Search for the cell housing the specified text and yield its (X, Y) center coordinate. 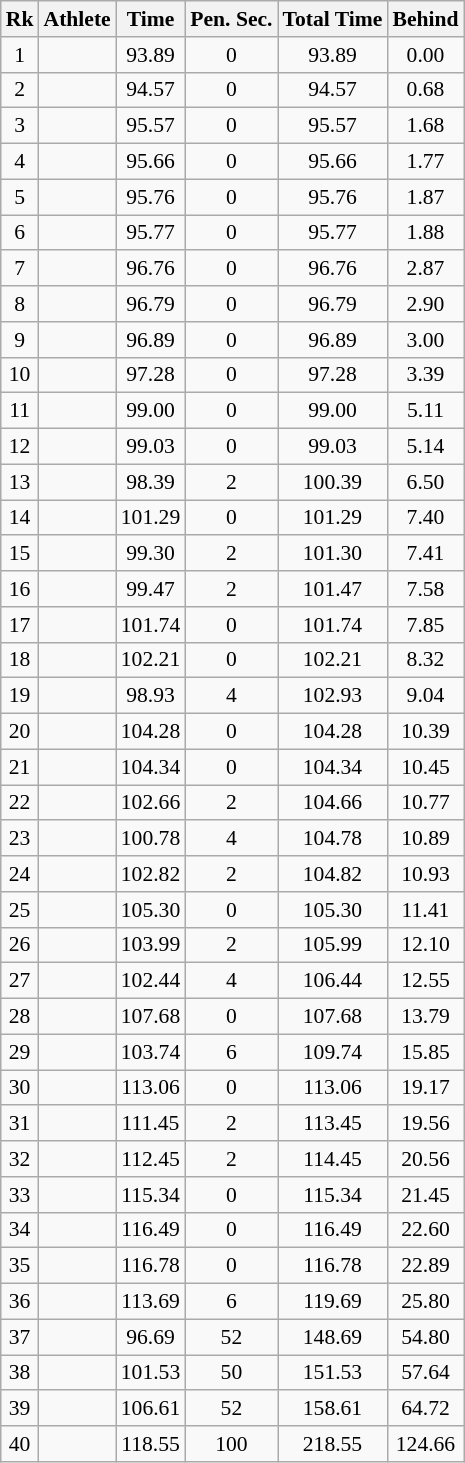
5 (20, 197)
151.53 (333, 1373)
99.47 (150, 589)
99.30 (150, 554)
23 (20, 839)
25 (20, 910)
21.45 (425, 1195)
13 (20, 482)
9.04 (425, 696)
22 (20, 803)
3.00 (425, 340)
98.39 (150, 482)
102.44 (150, 981)
25.80 (425, 1302)
112.45 (150, 1159)
36 (20, 1302)
15.85 (425, 1052)
100 (231, 1444)
101.47 (333, 589)
104.66 (333, 803)
7 (20, 269)
10.77 (425, 803)
2.87 (425, 269)
102.66 (150, 803)
11 (20, 411)
40 (20, 1444)
9 (20, 340)
12.55 (425, 981)
100.78 (150, 839)
35 (20, 1266)
7.41 (425, 554)
113.45 (333, 1124)
Behind (425, 19)
7.40 (425, 518)
8.32 (425, 660)
12.10 (425, 945)
3.39 (425, 375)
26 (20, 945)
27 (20, 981)
10.45 (425, 767)
54.80 (425, 1337)
7.85 (425, 625)
Total Time (333, 19)
22.60 (425, 1230)
13.79 (425, 1017)
1.88 (425, 233)
106.44 (333, 981)
8 (20, 304)
1.68 (425, 126)
10 (20, 375)
100.39 (333, 482)
57.64 (425, 1373)
38 (20, 1373)
0.00 (425, 55)
124.66 (425, 1444)
119.69 (333, 1302)
39 (20, 1409)
5.14 (425, 447)
10.93 (425, 874)
104.82 (333, 874)
17 (20, 625)
105.99 (333, 945)
109.74 (333, 1052)
158.61 (333, 1409)
218.55 (333, 1444)
118.55 (150, 1444)
20 (20, 732)
20.56 (425, 1159)
15 (20, 554)
19.56 (425, 1124)
64.72 (425, 1409)
28 (20, 1017)
50 (231, 1373)
148.69 (333, 1337)
19 (20, 696)
114.45 (333, 1159)
101.30 (333, 554)
Athlete (76, 19)
37 (20, 1337)
102.82 (150, 874)
21 (20, 767)
103.99 (150, 945)
29 (20, 1052)
11.41 (425, 910)
101.53 (150, 1373)
32 (20, 1159)
14 (20, 518)
104.78 (333, 839)
16 (20, 589)
19.17 (425, 1088)
22.89 (425, 1266)
1.77 (425, 162)
10.89 (425, 839)
1.87 (425, 197)
6.50 (425, 482)
2.90 (425, 304)
111.45 (150, 1124)
98.93 (150, 696)
Time (150, 19)
33 (20, 1195)
96.69 (150, 1337)
103.74 (150, 1052)
106.61 (150, 1409)
Pen. Sec. (231, 19)
102.93 (333, 696)
Rk (20, 19)
1 (20, 55)
7.58 (425, 589)
12 (20, 447)
34 (20, 1230)
18 (20, 660)
24 (20, 874)
10.39 (425, 732)
5.11 (425, 411)
0.68 (425, 90)
31 (20, 1124)
3 (20, 126)
30 (20, 1088)
113.69 (150, 1302)
